Pinpoint the cell where the given text exists, returning its [x, y] midpoint coordinate. 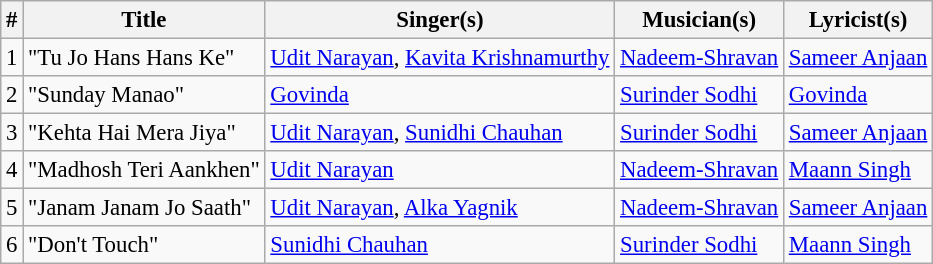
"Don't Touch" [144, 245]
Sunidhi Chauhan [440, 245]
5 [12, 208]
Singer(s) [440, 20]
Lyricist(s) [858, 20]
2 [12, 95]
Musician(s) [700, 20]
"Tu Jo Hans Hans Ke" [144, 58]
Udit Narayan, Sunidhi Chauhan [440, 133]
# [12, 20]
Udit Narayan, Kavita Krishnamurthy [440, 58]
"Kehta Hai Mera Jiya" [144, 133]
4 [12, 170]
3 [12, 133]
1 [12, 58]
6 [12, 245]
"Madhosh Teri Aankhen" [144, 170]
"Sunday Manao" [144, 95]
"Janam Janam Jo Saath" [144, 208]
Udit Narayan [440, 170]
Title [144, 20]
Udit Narayan, Alka Yagnik [440, 208]
